From the cell containing the given text, extract its center point as [X, Y] coordinate. 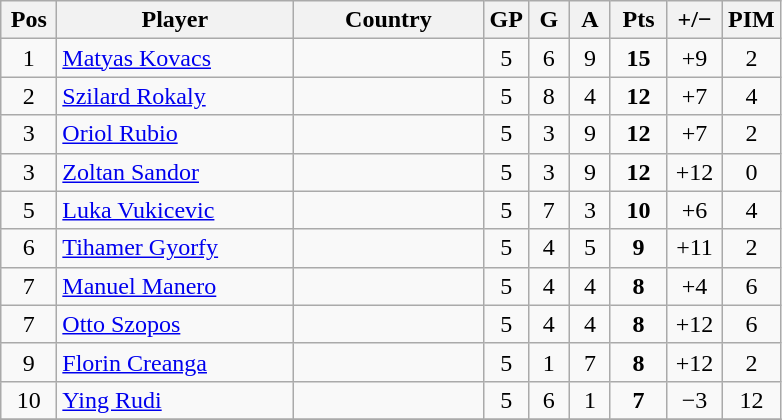
Player [175, 20]
Manuel Manero [175, 286]
PIM [752, 20]
Florin Creanga [175, 362]
0 [752, 172]
Matyas Kovacs [175, 58]
+6 [695, 210]
+4 [695, 286]
−3 [695, 400]
G [548, 20]
Oriol Rubio [175, 134]
+/− [695, 20]
+11 [695, 248]
+9 [695, 58]
Szilard Rokaly [175, 96]
15 [638, 58]
Country [388, 20]
Otto Szopos [175, 324]
Zoltan Sandor [175, 172]
Tihamer Gyorfy [175, 248]
A [590, 20]
Ying Rudi [175, 400]
GP [506, 20]
Luka Vukicevic [175, 210]
Pts [638, 20]
Pos [29, 20]
